Return the [x, y] coordinate for the center point of the cell that contains the specified text.  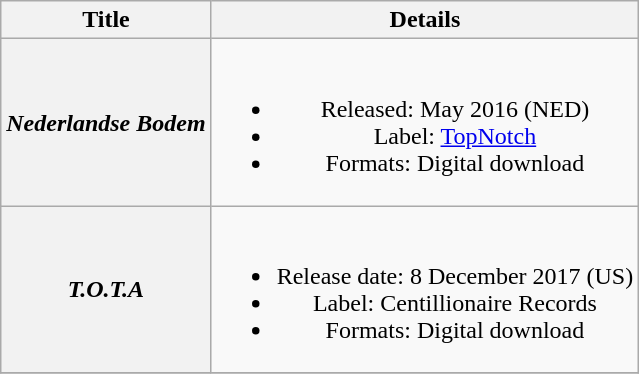
Nederlandse Bodem [106, 122]
Release date: 8 December 2017 (US)Label: Centillionaire RecordsFormats: Digital download [425, 290]
Details [425, 20]
Title [106, 20]
T.O.T.A [106, 290]
Released: May 2016 (NED)Label: TopNotchFormats: Digital download [425, 122]
